Pinpoint the cell where the given text exists, returning its [X, Y] midpoint coordinate. 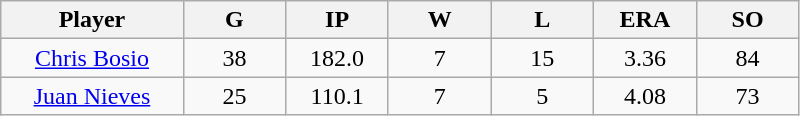
38 [234, 58]
15 [542, 58]
5 [542, 96]
ERA [646, 20]
IP [338, 20]
SO [748, 20]
G [234, 20]
Chris Bosio [92, 58]
25 [234, 96]
84 [748, 58]
Player [92, 20]
Juan Nieves [92, 96]
W [440, 20]
4.08 [646, 96]
3.36 [646, 58]
73 [748, 96]
182.0 [338, 58]
L [542, 20]
110.1 [338, 96]
